Return the [X, Y] coordinate for the center point of the cell that contains the specified text.  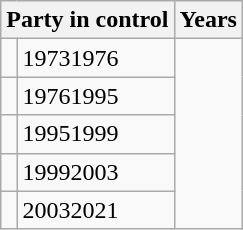
19761995 [96, 96]
Years [208, 20]
19992003 [96, 172]
Party in control [88, 20]
19951999 [96, 134]
19731976 [96, 58]
20032021 [96, 210]
